Extract the (x, y) coordinate from the center of the cell holding the provided text.  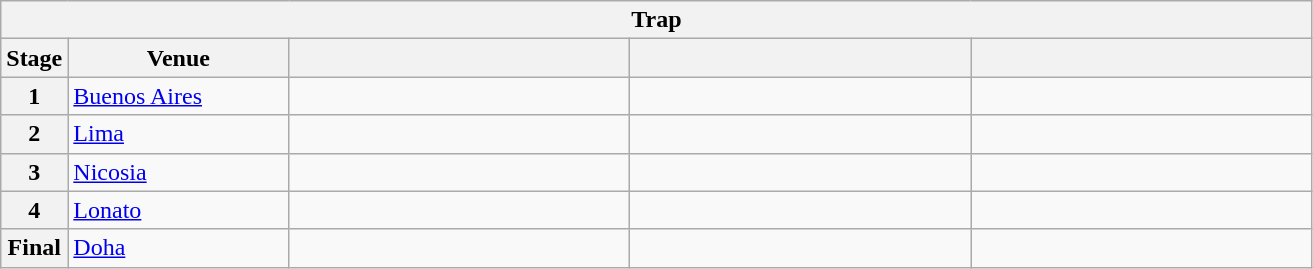
Final (34, 248)
2 (34, 134)
1 (34, 96)
4 (34, 210)
Doha (178, 248)
Lima (178, 134)
3 (34, 172)
Buenos Aires (178, 96)
Nicosia (178, 172)
Stage (34, 58)
Trap (656, 20)
Lonato (178, 210)
Venue (178, 58)
